Pinpoint the cell where the given text exists, returning its [x, y] midpoint coordinate. 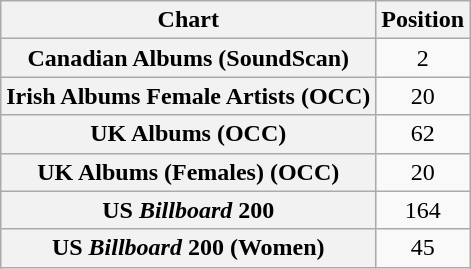
Irish Albums Female Artists (OCC) [188, 96]
US Billboard 200 [188, 210]
UK Albums (Females) (OCC) [188, 172]
164 [423, 210]
62 [423, 134]
Chart [188, 20]
Position [423, 20]
2 [423, 58]
UK Albums (OCC) [188, 134]
Canadian Albums (SoundScan) [188, 58]
US Billboard 200 (Women) [188, 248]
45 [423, 248]
